Search for the cell housing the specified text and yield its (x, y) center coordinate. 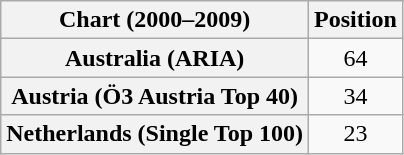
23 (356, 134)
34 (356, 96)
Austria (Ö3 Austria Top 40) (155, 96)
64 (356, 58)
Position (356, 20)
Australia (ARIA) (155, 58)
Chart (2000–2009) (155, 20)
Netherlands (Single Top 100) (155, 134)
